Pinpoint the cell where the given text exists, returning its (x, y) midpoint coordinate. 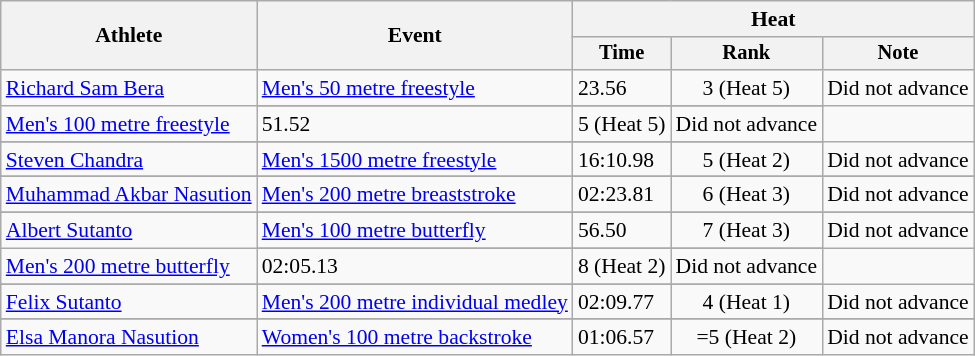
16:10.98 (622, 160)
02:05.13 (415, 267)
7 (Heat 3) (746, 231)
3 (Heat 5) (746, 88)
=5 (Heat 2) (746, 338)
Men's 100 metre butterfly (415, 231)
5 (Heat 5) (622, 124)
4 (Heat 1) (746, 302)
23.56 (622, 88)
51.52 (415, 124)
Men's 200 metre butterfly (129, 267)
Muhammad Akbar Nasution (129, 195)
Heat (774, 19)
Men's 1500 metre freestyle (415, 160)
Richard Sam Bera (129, 88)
Athlete (129, 36)
Steven Chandra (129, 160)
56.50 (622, 231)
Men's 50 metre freestyle (415, 88)
Men's 100 metre freestyle (129, 124)
Albert Sutanto (129, 231)
Women's 100 metre backstroke (415, 338)
Men's 200 metre individual medley (415, 302)
Note (898, 54)
Elsa Manora Nasution (129, 338)
02:09.77 (622, 302)
Rank (746, 54)
Men's 200 metre breaststroke (415, 195)
5 (Heat 2) (746, 160)
8 (Heat 2) (622, 267)
01:06.57 (622, 338)
Time (622, 54)
Event (415, 36)
02:23.81 (622, 195)
Felix Sutanto (129, 302)
6 (Heat 3) (746, 195)
